Output the (x, y) coordinate of the center of the cell containing the given text.  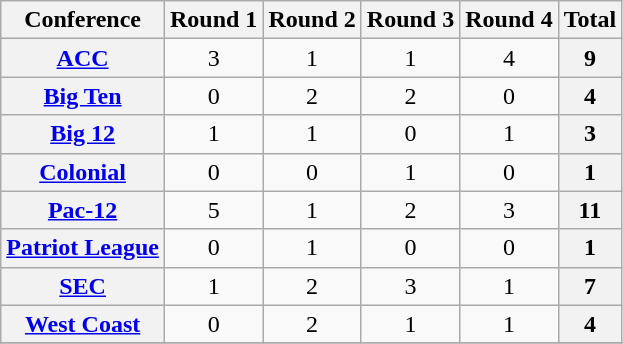
ACC (83, 58)
Round 2 (312, 20)
11 (590, 210)
Round 3 (410, 20)
Pac-12 (83, 210)
Colonial (83, 172)
Round 4 (509, 20)
9 (590, 58)
Conference (83, 20)
Patriot League (83, 248)
5 (213, 210)
Round 1 (213, 20)
SEC (83, 286)
Total (590, 20)
West Coast (83, 324)
Big Ten (83, 96)
7 (590, 286)
Big 12 (83, 134)
